Determine the (x, y) coordinate at the center of the cell enclosing the given text.  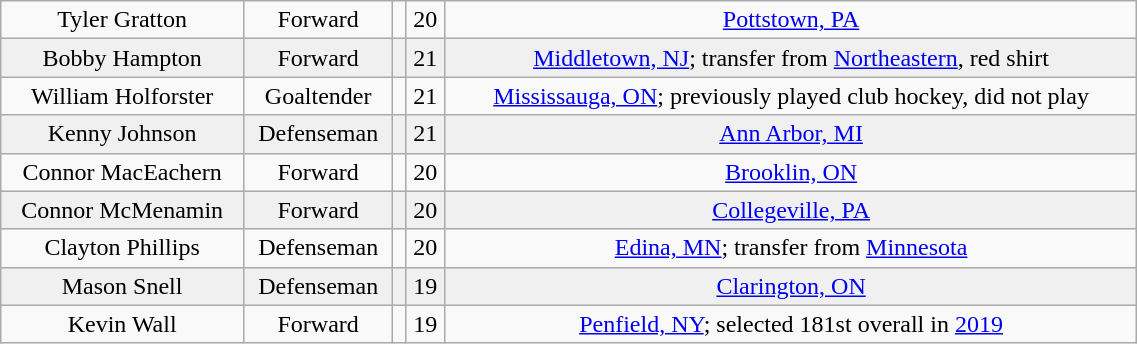
Collegeville, PA (791, 210)
Mason Snell (122, 286)
Kenny Johnson (122, 134)
Edina, MN; transfer from Minnesota (791, 248)
Middletown, NJ; transfer from Northeastern, red shirt (791, 58)
Bobby Hampton (122, 58)
Pottstown, PA (791, 20)
Mississauga, ON; previously played club hockey, did not play (791, 96)
Goaltender (318, 96)
Kevin Wall (122, 324)
Clayton Phillips (122, 248)
Ann Arbor, MI (791, 134)
Connor MacEachern (122, 172)
William Holforster (122, 96)
Brooklin, ON (791, 172)
Connor McMenamin (122, 210)
Penfield, NY; selected 181st overall in 2019 (791, 324)
Clarington, ON (791, 286)
Tyler Gratton (122, 20)
